For the text-containing cell, return its midpoint in (X, Y) coordinate format. 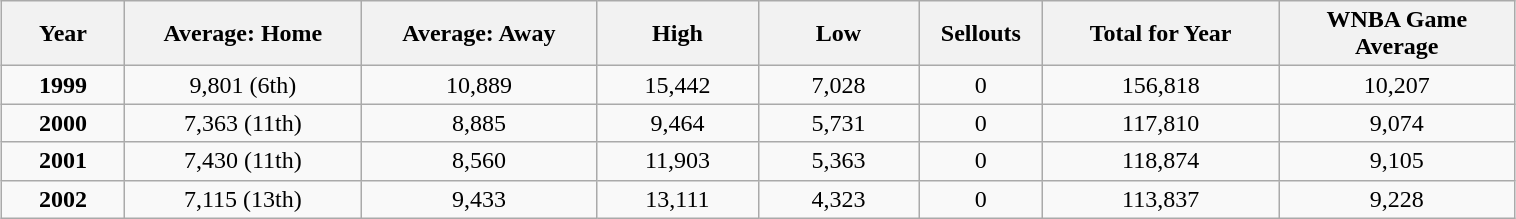
Low (838, 34)
1999 (63, 85)
Average: Home (243, 34)
9,074 (1397, 123)
8,885 (479, 123)
2002 (63, 199)
7,363 (11th) (243, 123)
9,433 (479, 199)
Sellouts (981, 34)
15,442 (678, 85)
9,464 (678, 123)
4,323 (838, 199)
118,874 (1161, 161)
5,731 (838, 123)
9,801 (6th) (243, 85)
WNBA Game Average (1397, 34)
11,903 (678, 161)
10,207 (1397, 85)
117,810 (1161, 123)
10,889 (479, 85)
Average: Away (479, 34)
7,028 (838, 85)
156,818 (1161, 85)
2000 (63, 123)
7,115 (13th) (243, 199)
5,363 (838, 161)
9,105 (1397, 161)
113,837 (1161, 199)
8,560 (479, 161)
Total for Year (1161, 34)
High (678, 34)
9,228 (1397, 199)
2001 (63, 161)
Year (63, 34)
13,111 (678, 199)
7,430 (11th) (243, 161)
